Detect which cell encompasses the target text, then output its [x, y] center coordinate. 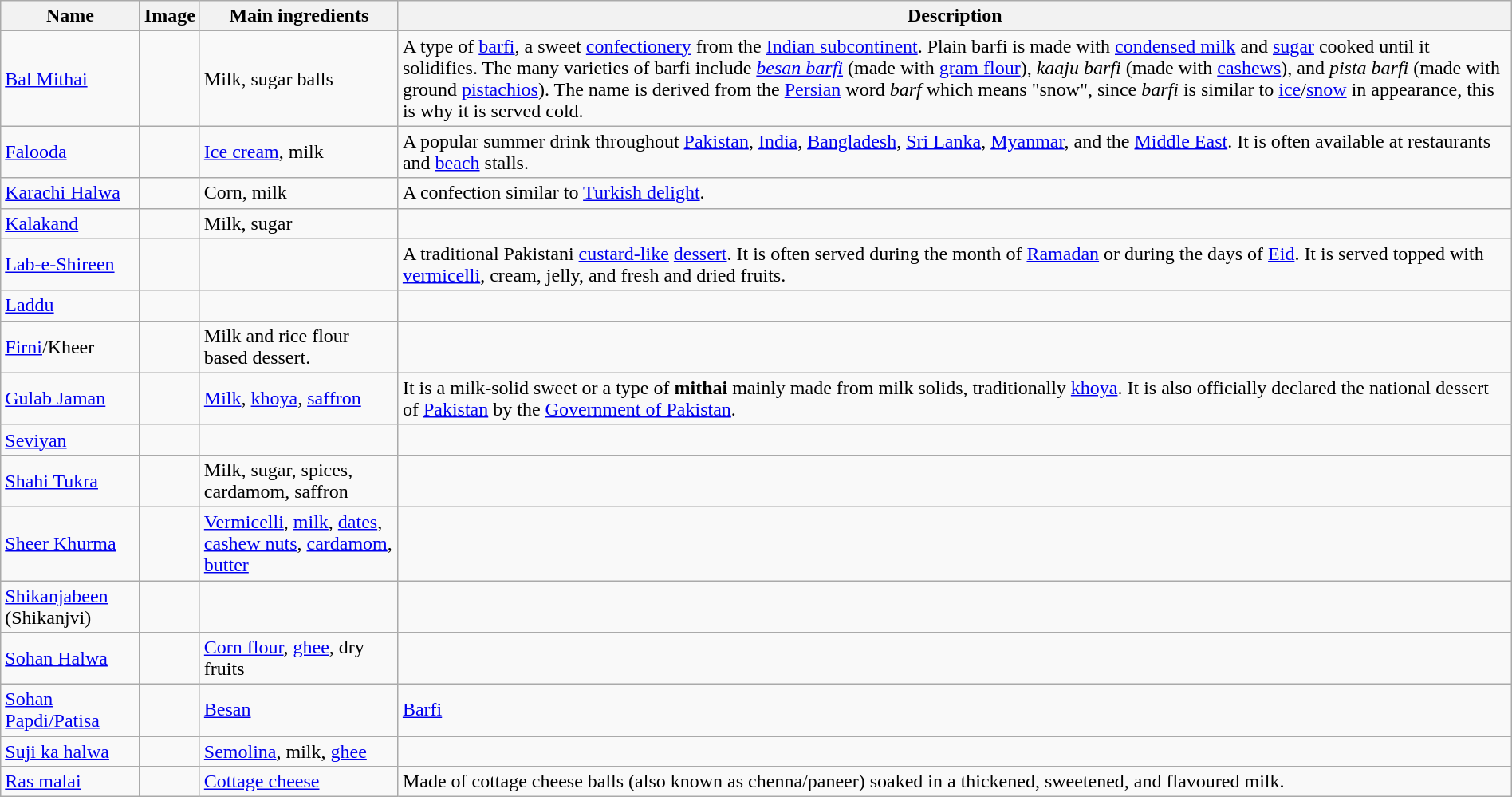
Bal Mithai [70, 78]
Shikanjabeen (Shikanjvi) [70, 606]
Milk, sugar [298, 223]
Kalakand [70, 223]
Main ingredients [298, 16]
Name [70, 16]
Sohan Papdi/Patisa [70, 710]
Corn, milk [298, 193]
Made of cottage cheese balls (also known as chenna/paneer) soaked in a thickened, sweetened, and flavoured milk. [955, 782]
Laddu [70, 306]
Firni/Kheer [70, 346]
Semolina, milk, ghee [298, 752]
Falooda [70, 152]
Shahi Tukra [70, 480]
Karachi Halwa [70, 193]
Sohan Halwa [70, 659]
A confection similar to Turkish delight. [955, 193]
Sheer Khurma [70, 543]
Milk, sugar balls [298, 78]
Corn flour, ghee, dry fruits [298, 659]
Vermicelli, milk, dates, cashew nuts, cardamom, butter [298, 543]
Seviyan [70, 440]
Milk and rice flour based dessert. [298, 346]
Lab-e-Shireen [70, 265]
Description [955, 16]
Image [169, 16]
Ras malai [70, 782]
Milk, khoya, saffron [298, 399]
Suji ka halwa [70, 752]
Besan [298, 710]
Milk, sugar, spices, cardamom, saffron [298, 480]
Cottage cheese [298, 782]
Ice cream, milk [298, 152]
Gulab Jaman [70, 399]
Barfi [955, 710]
